Identify which cell holds the provided text, then report its [x, y] central coordinate. 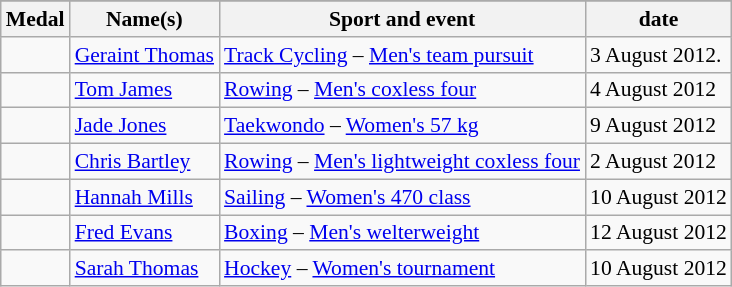
12 August 2012 [658, 233]
date [658, 19]
Rowing – Men's coxless four [402, 90]
2 August 2012 [658, 162]
Medal [36, 19]
9 August 2012 [658, 126]
Sailing – Women's 470 class [402, 197]
Fred Evans [144, 233]
Taekwondo – Women's 57 kg [402, 126]
3 August 2012. [658, 55]
Name(s) [144, 19]
Rowing – Men's lightweight coxless four [402, 162]
Track Cycling – Men's team pursuit [402, 55]
Hockey – Women's tournament [402, 269]
Chris Bartley [144, 162]
Tom James [144, 90]
Geraint Thomas [144, 55]
Hannah Mills [144, 197]
Boxing – Men's welterweight [402, 233]
Sarah Thomas [144, 269]
Jade Jones [144, 126]
Sport and event [402, 19]
4 August 2012 [658, 90]
